Locate the cell with the specified text and output its [x, y] center coordinate. 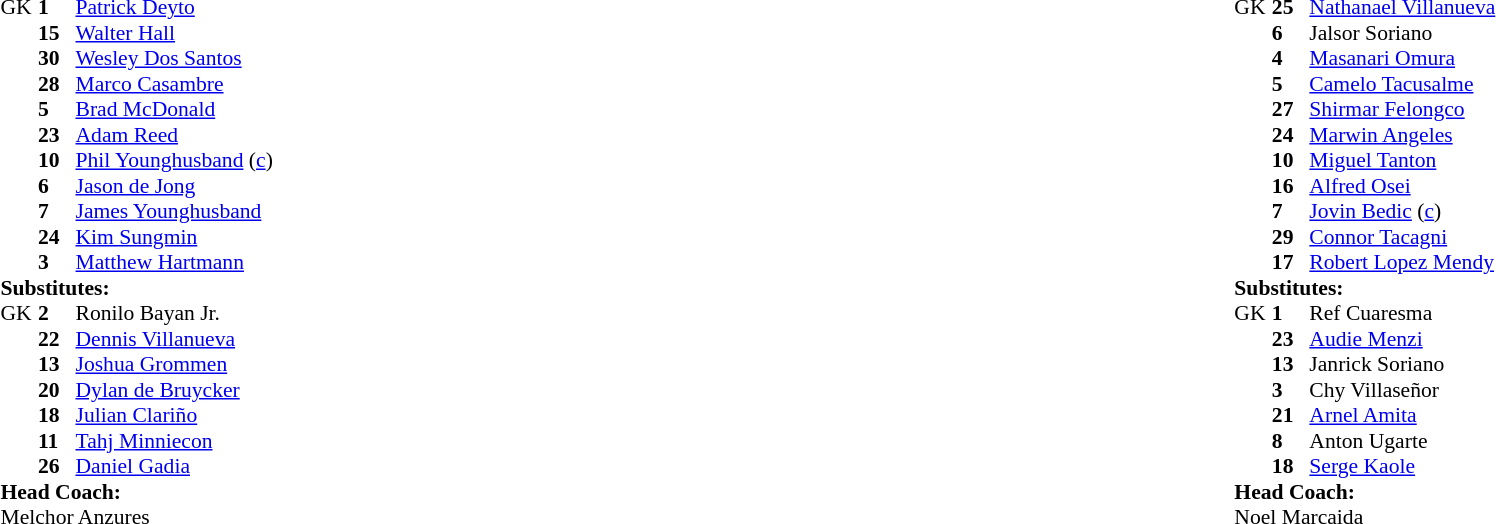
20 [57, 390]
Joshua Grommen [174, 365]
15 [57, 33]
17 [1291, 263]
Jalsor Soriano [1402, 33]
Janrick Soriano [1402, 365]
Ronilo Bayan Jr. [174, 313]
Miguel Tanton [1402, 161]
Jason de Jong [174, 186]
Matthew Hartmann [174, 263]
Alfred Osei [1402, 186]
Marwin Angeles [1402, 135]
Audie Menzi [1402, 339]
28 [57, 84]
Chy Villaseñor [1402, 390]
8 [1291, 441]
Adam Reed [174, 135]
11 [57, 441]
Daniel Gadia [174, 467]
Connor Tacagni [1402, 237]
26 [57, 467]
Walter Hall [174, 33]
Tahj Minniecon [174, 441]
Arnel Amita [1402, 415]
Wesley Dos Santos [174, 59]
2 [57, 313]
Brad McDonald [174, 109]
22 [57, 339]
30 [57, 59]
16 [1291, 186]
Anton Ugarte [1402, 441]
Marco Casambre [174, 84]
4 [1291, 59]
Camelo Tacusalme [1402, 84]
Serge Kaole [1402, 467]
Jovin Bedic (c) [1402, 211]
Kim Sungmin [174, 237]
James Younghusband [174, 211]
27 [1291, 109]
Shirmar Felongco [1402, 109]
1 [1291, 313]
29 [1291, 237]
Julian Clariño [174, 415]
Ref Cuaresma [1402, 313]
Dennis Villanueva [174, 339]
21 [1291, 415]
Dylan de Bruycker [174, 390]
Robert Lopez Mendy [1402, 263]
Masanari Omura [1402, 59]
Phil Younghusband (c) [174, 161]
